Identify which cell holds the provided text, then report its [x, y] central coordinate. 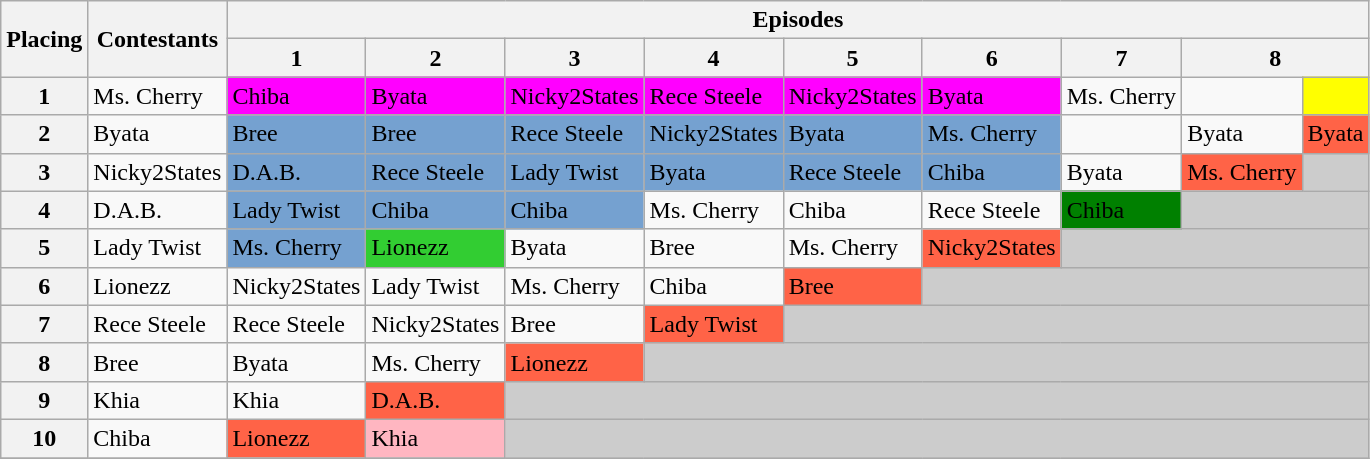
9 [44, 400]
Placing [44, 39]
Contestants [158, 39]
10 [44, 438]
Episodes [798, 20]
